Return the (X, Y) coordinate for the center point of the cell that contains the specified text.  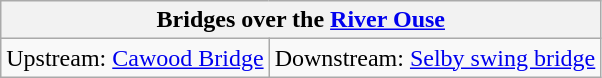
Upstream: Cawood Bridge (135, 58)
Downstream: Selby swing bridge (435, 58)
Bridges over the River Ouse (301, 20)
